Identify which cell holds the provided text, then report its [X, Y] central coordinate. 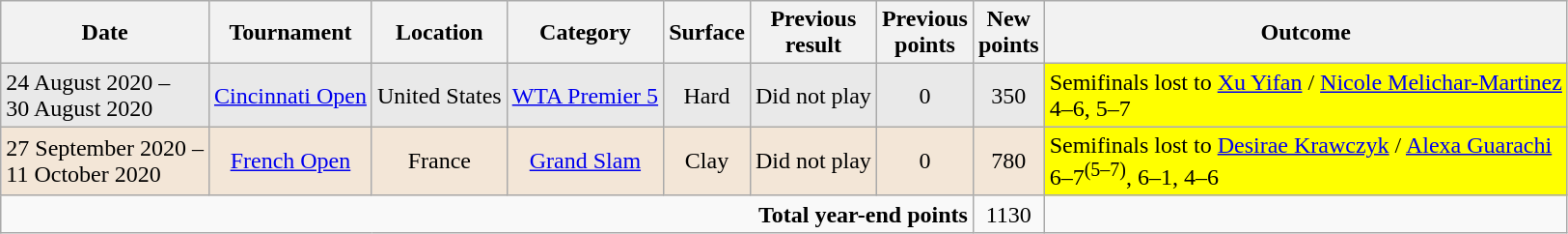
Previousresult [812, 33]
Location [439, 33]
Outcome [1306, 33]
Category [585, 33]
Hard [707, 95]
Cincinnati Open [289, 95]
1130 [1008, 214]
Semifinals lost to Desirae Krawczyk / Alexa Guarachi6–7(5–7), 6–1, 4–6 [1306, 161]
WTA Premier 5 [585, 95]
Total year-end points [487, 214]
Semifinals lost to Xu Yifan / Nicole Melichar-Martinez4–6, 5–7 [1306, 95]
French Open [289, 161]
Grand Slam [585, 161]
Previouspoints [924, 33]
United States [439, 95]
Newpoints [1008, 33]
Clay [707, 161]
France [439, 161]
24 August 2020 –30 August 2020 [105, 95]
Surface [707, 33]
Date [105, 33]
780 [1008, 161]
27 September 2020 –11 October 2020 [105, 161]
Tournament [289, 33]
350 [1008, 95]
